Capture the cell that displays the provided text and extract its [x, y] central coordinate. 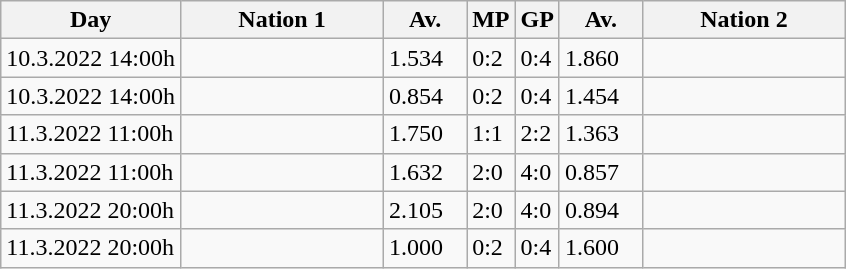
Nation 2 [744, 20]
Nation 1 [282, 20]
0.854 [426, 96]
MP [491, 20]
1:1 [491, 134]
1.363 [600, 134]
0.857 [600, 172]
Day [91, 20]
0.894 [600, 210]
1.454 [600, 96]
1.000 [426, 248]
1.600 [600, 248]
GP [537, 20]
2:2 [537, 134]
1.632 [426, 172]
2.105 [426, 210]
1.750 [426, 134]
1.534 [426, 58]
1.860 [600, 58]
